For the text-containing cell, return its midpoint in (X, Y) coordinate format. 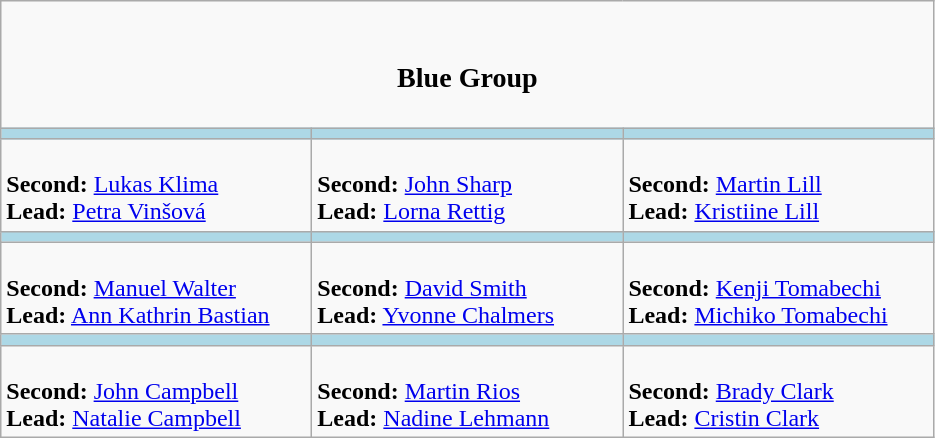
Second: Brady Clark Lead: Cristin Clark (778, 391)
Second: John Campbell Lead: Natalie Campbell (156, 391)
Second: David Smith Lead: Yvonne Chalmers (468, 288)
Blue Group (468, 64)
Second: Martin Lill Lead: Kristiine Lill (778, 185)
Second: Lukas Klima Lead: Petra Vinšová (156, 185)
Second: John Sharp Lead: Lorna Rettig (468, 185)
Second: Kenji Tomabechi Lead: Michiko Tomabechi (778, 288)
Second: Martin Rios Lead: Nadine Lehmann (468, 391)
Second: Manuel Walter Lead: Ann Kathrin Bastian (156, 288)
